Capture the cell that displays the provided text and extract its (X, Y) central coordinate. 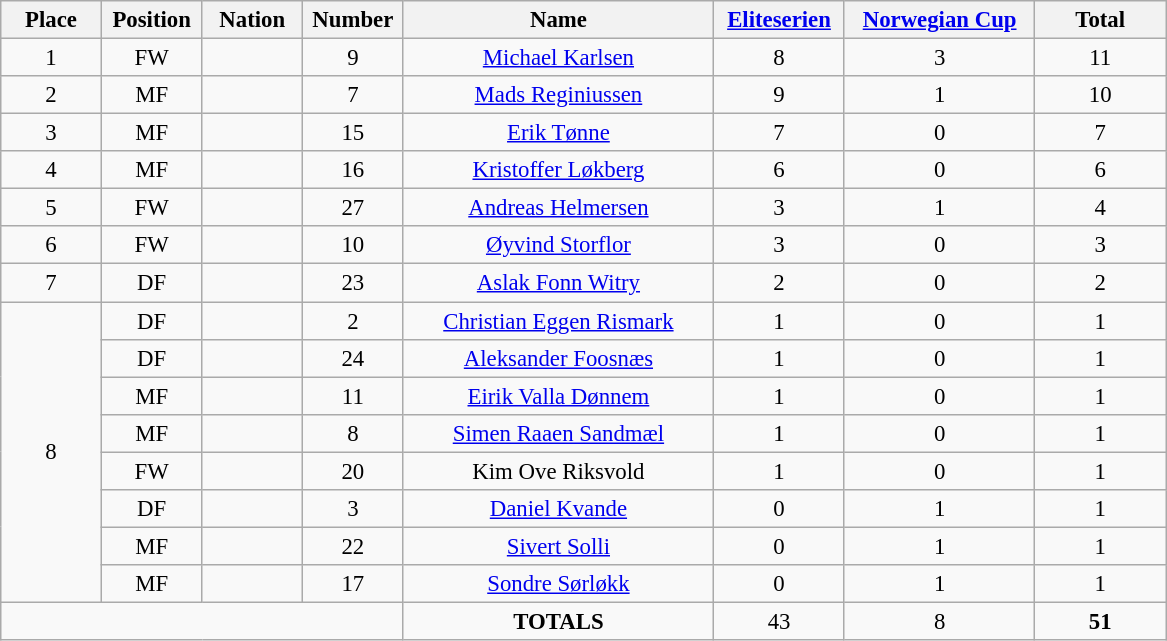
Kristoffer Løkberg (558, 170)
Eliteserien (780, 20)
Simen Raaen Sandmæl (558, 433)
20 (354, 471)
16 (354, 170)
Aleksander Foosnæs (558, 358)
5 (52, 208)
27 (354, 208)
15 (354, 133)
Daniel Kvande (558, 509)
Position (152, 20)
Øyvind Storflor (558, 245)
Michael Karlsen (558, 58)
Place (52, 20)
Total (1100, 20)
22 (354, 546)
Kim Ove Riksvold (558, 471)
Andreas Helmersen (558, 208)
Nation (252, 20)
Erik Tønne (558, 133)
Name (558, 20)
Eirik Valla Dønnem (558, 396)
TOTALS (558, 621)
43 (780, 621)
51 (1100, 621)
Aslak Fonn Witry (558, 283)
Christian Eggen Rismark (558, 321)
17 (354, 584)
Mads Reginiussen (558, 95)
Number (354, 20)
23 (354, 283)
Sondre Sørløkk (558, 584)
24 (354, 358)
Sivert Solli (558, 546)
Norwegian Cup (940, 20)
